Identify which cell holds the provided text, then report its (x, y) central coordinate. 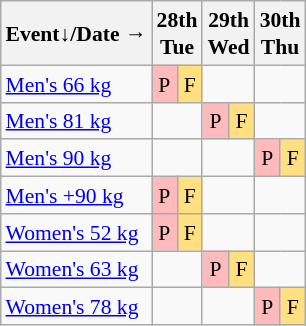
30thThu (280, 33)
Event↓/Date → (76, 33)
Men's 66 kg (76, 84)
Women's 63 kg (76, 268)
Women's 52 kg (76, 232)
Men's 81 kg (76, 120)
Women's 78 kg (76, 306)
Men's 90 kg (76, 158)
Men's +90 kg (76, 194)
29thWed (228, 33)
28thTue (178, 33)
